Extract the [X, Y] coordinate from the center of the cell holding the provided text.  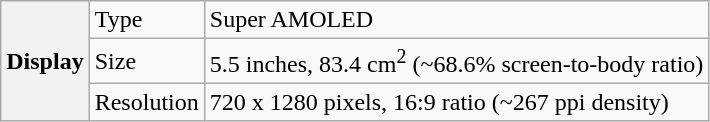
Type [146, 20]
Resolution [146, 102]
Display [45, 62]
720 x 1280 pixels, 16:9 ratio (~267 ppi density) [456, 102]
5.5 inches, 83.4 cm2 (~68.6% screen-to-body ratio) [456, 62]
Size [146, 62]
Super AMOLED [456, 20]
